Determine the [x, y] coordinate at the center of the cell enclosing the given text.  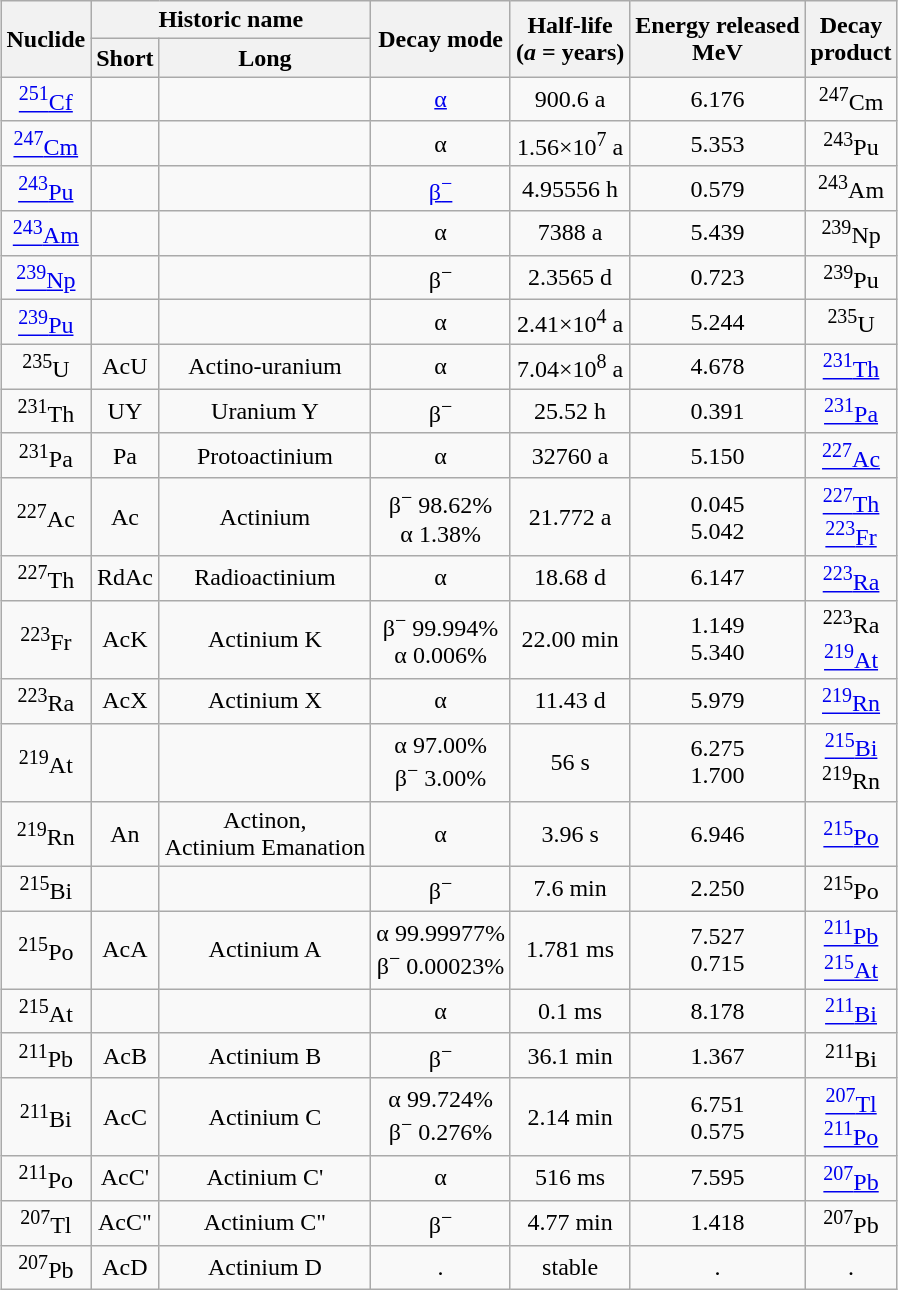
6.147 [718, 578]
stable [570, 1268]
56 s [570, 762]
Actino-uranium [265, 366]
2.250 [718, 888]
Decayproduct [851, 39]
Actinium [265, 517]
0.045 5.042 [718, 517]
0.723 [718, 278]
Protoactinium [265, 456]
Actinium C' [265, 1178]
6.176 [718, 100]
7.527 0.715 [718, 950]
Long [265, 58]
Actinium C [265, 1117]
4.95556 h [570, 188]
Energy releasedMeV [718, 39]
UY [125, 412]
3.96 s [570, 834]
2.3565 d [570, 278]
AcC [125, 1117]
AcB [125, 1056]
α 99.99977% β− 0.00023% [441, 950]
1.418 [718, 1222]
215Bi 219Rn [851, 762]
AcC' [125, 1178]
7388 a [570, 234]
4.678 [718, 366]
2.41×104 a [570, 322]
AcD [125, 1268]
Historic name [231, 20]
AcA [125, 950]
207Tl 211Po [851, 1117]
Decay mode [441, 39]
Actinium X [265, 702]
219At [46, 762]
Uranium Y [265, 412]
AcX [125, 702]
1.56×107 a [570, 144]
215Bi [46, 888]
1.367 [718, 1056]
4.77 min [570, 1222]
22.00 min [570, 639]
25.52 h [570, 412]
β− 99.994% α 0.006% [441, 639]
211Po [46, 1178]
β− 98.62% α 1.38% [441, 517]
Half-life(a = years) [570, 39]
AcC" [125, 1222]
6.946 [718, 834]
18.68 d [570, 578]
5.150 [718, 456]
RdAc [125, 578]
Actinium A [265, 950]
211Pb 215At [851, 950]
223Ra 219At [851, 639]
5.439 [718, 234]
215At [46, 1012]
Actinon,Actinium Emanation [265, 834]
Nuclide [46, 39]
36.1 min [570, 1056]
7.6 min [570, 888]
AcK [125, 639]
α 99.724% β− 0.276% [441, 1117]
7.595 [718, 1178]
Short [125, 58]
1.149 5.340 [718, 639]
6.751 0.575 [718, 1117]
211Pb [46, 1056]
Actinium K [265, 639]
5.353 [718, 144]
227Th 223Fr [851, 517]
Actinium D [265, 1268]
0.1 ms [570, 1012]
11.43 d [570, 702]
Radioactinium [265, 578]
227Th [46, 578]
Actinium B [265, 1056]
6.275 1.700 [718, 762]
32760 a [570, 456]
516 ms [570, 1178]
2.14 min [570, 1117]
5.244 [718, 322]
α 97.00% β− 3.00% [441, 762]
Ac [125, 517]
223Fr [46, 639]
5.979 [718, 702]
0.579 [718, 188]
AcU [125, 366]
Actinium C" [265, 1222]
An [125, 834]
Pa [125, 456]
251Cf [46, 100]
900.6 a [570, 100]
8.178 [718, 1012]
207Tl [46, 1222]
7.04×108 a [570, 366]
0.391 [718, 412]
21.772 a [570, 517]
1.781 ms [570, 950]
